Detect which cell encompasses the target text, then output its (x, y) center coordinate. 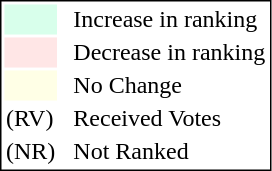
(NR) (30, 151)
Received Votes (170, 119)
Decrease in ranking (170, 53)
Not Ranked (170, 151)
No Change (170, 85)
(RV) (30, 119)
Increase in ranking (170, 19)
